Find where the given text appears and provide that cell's center as [X, Y] coordinate. 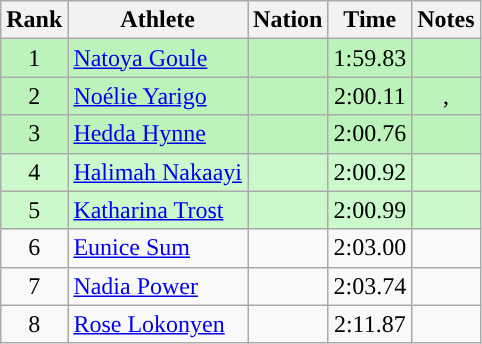
2:00.11 [370, 96]
2 [34, 96]
5 [34, 210]
, [446, 96]
2:00.92 [370, 172]
Hedda Hynne [158, 134]
Time [370, 20]
1:59.83 [370, 58]
8 [34, 324]
Natoya Goule [158, 58]
4 [34, 172]
Nadia Power [158, 286]
Rank [34, 20]
7 [34, 286]
2:00.99 [370, 210]
2:00.76 [370, 134]
Katharina Trost [158, 210]
1 [34, 58]
2:11.87 [370, 324]
Nation [288, 20]
Eunice Sum [158, 248]
2:03.74 [370, 286]
Athlete [158, 20]
Halimah Nakaayi [158, 172]
2:03.00 [370, 248]
6 [34, 248]
3 [34, 134]
Rose Lokonyen [158, 324]
Noélie Yarigo [158, 96]
Notes [446, 20]
